Pinpoint the cell where the given text exists, returning its (X, Y) midpoint coordinate. 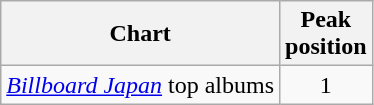
Chart (140, 34)
Peakposition (326, 34)
Billboard Japan top albums (140, 85)
1 (326, 85)
